Scan for the cell matching the given text and deliver its (X, Y) coordinate at center. 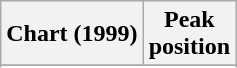
Chart (1999) (72, 34)
Peakposition (189, 34)
